Identify which cell holds the provided text, then report its [x, y] central coordinate. 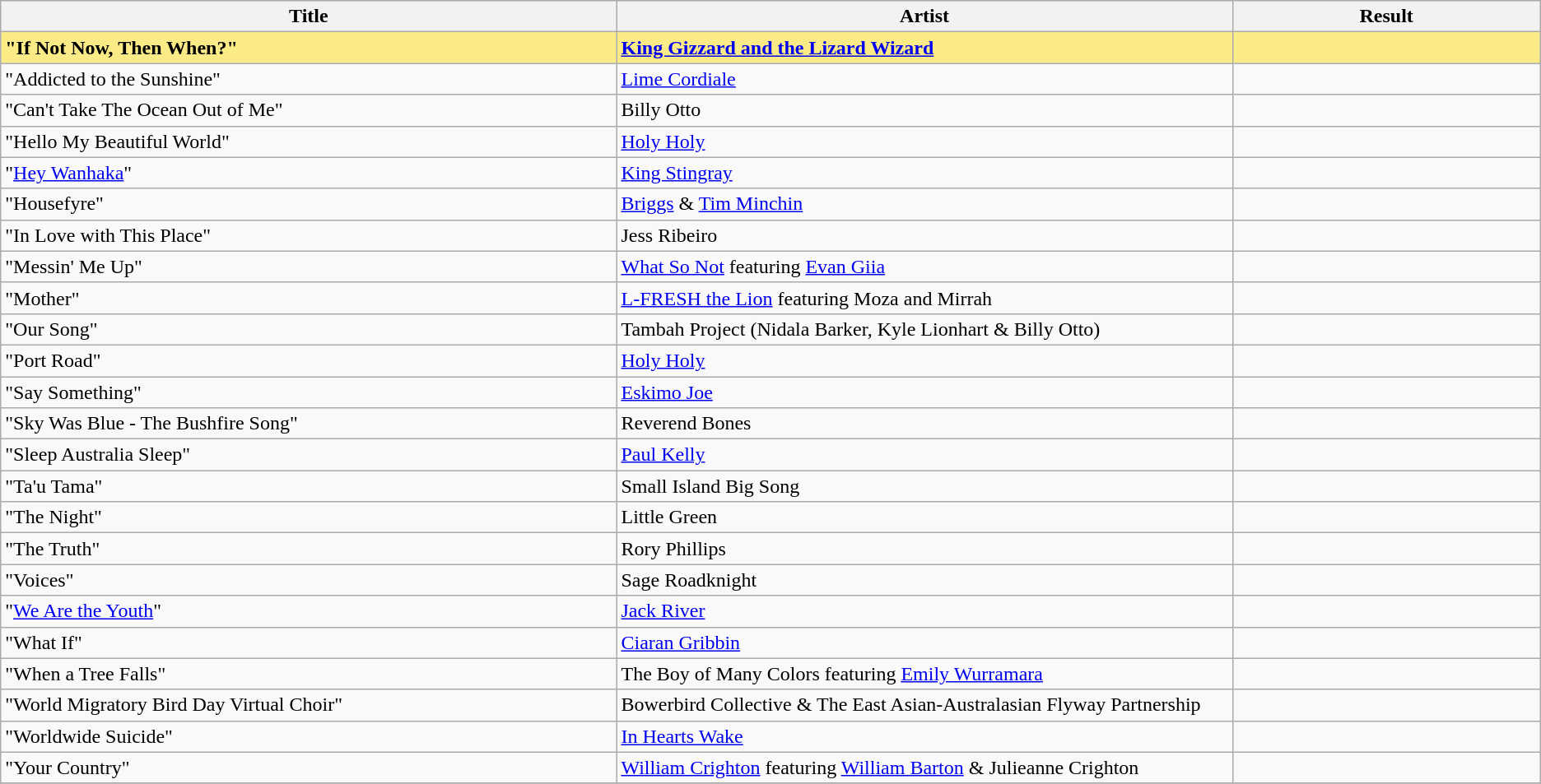
"In Love with This Place" [309, 235]
"What If" [309, 643]
William Crighton featuring William Barton & Julieanne Crighton [924, 768]
Result [1386, 16]
"Can't Take The Ocean Out of Me" [309, 110]
Paul Kelly [924, 455]
"Voices" [309, 580]
Eskimo Joe [924, 392]
"The Truth" [309, 549]
"When a Tree Falls" [309, 674]
Jack River [924, 611]
Artist [924, 16]
"Our Song" [309, 329]
Sage Roadknight [924, 580]
Jess Ribeiro [924, 235]
Lime Cordiale [924, 79]
Reverend Bones [924, 424]
"World Migratory Bird Day Virtual Choir" [309, 705]
In Hearts Wake [924, 736]
"Hello My Beautiful World" [309, 141]
What So Not featuring Evan Giia [924, 267]
"Mother" [309, 298]
Ciaran Gribbin [924, 643]
"Messin' Me Up" [309, 267]
King Stingray [924, 173]
"Sky Was Blue - The Bushfire Song" [309, 424]
"Your Country" [309, 768]
Little Green [924, 517]
Briggs & Tim Minchin [924, 204]
"If Not Now, Then When?" [309, 48]
"Sleep Australia Sleep" [309, 455]
The Boy of Many Colors featuring Emily Wurramara [924, 674]
"Ta'u Tama" [309, 486]
"Housefyre" [309, 204]
King Gizzard and the Lizard Wizard [924, 48]
L-FRESH the Lion featuring Moza and Mirrah [924, 298]
Bowerbird Collective & The East Asian-Australasian Flyway Partnership [924, 705]
"Hey Wanhaka" [309, 173]
Title [309, 16]
"Say Something" [309, 392]
Tambah Project (Nidala Barker, Kyle Lionhart & Billy Otto) [924, 329]
Small Island Big Song [924, 486]
"Addicted to the Sunshine" [309, 79]
Rory Phillips [924, 549]
Billy Otto [924, 110]
"We Are the Youth" [309, 611]
"Port Road" [309, 360]
"The Night" [309, 517]
"Worldwide Suicide" [309, 736]
